Locate the cell with the specified text and output its [X, Y] center coordinate. 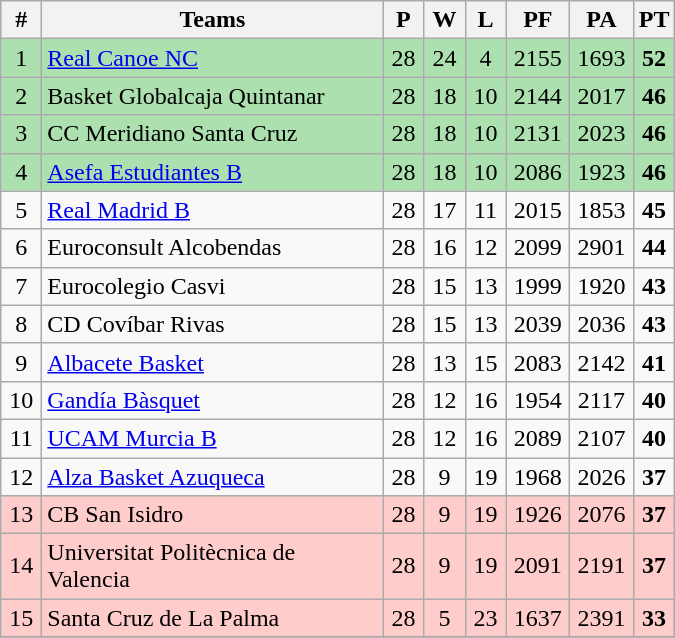
1926 [538, 515]
52 [654, 58]
Albacete Basket [212, 362]
Alza Basket Azuqueca [212, 477]
2107 [602, 438]
Euroconsult Alcobendas [212, 248]
7 [22, 286]
2089 [538, 438]
W [444, 20]
PF [538, 20]
Asefa Estudiantes B [212, 172]
17 [444, 210]
2391 [602, 618]
PA [602, 20]
PT [654, 20]
44 [654, 248]
2 [22, 96]
Eurocolegio Casvi [212, 286]
Basket Globalcaja Quintanar [212, 96]
2039 [538, 324]
2144 [538, 96]
2026 [602, 477]
CD Covíbar Rivas [212, 324]
P [404, 20]
1968 [538, 477]
Gandía Bàsquet [212, 400]
2091 [538, 566]
1923 [602, 172]
6 [22, 248]
45 [654, 210]
41 [654, 362]
2086 [538, 172]
Universitat Politècnica de Valencia [212, 566]
UCAM Murcia B [212, 438]
1 [22, 58]
23 [486, 618]
2131 [538, 134]
8 [22, 324]
CB San Isidro [212, 515]
1999 [538, 286]
Teams [212, 20]
Real Madrid B [212, 210]
1637 [538, 618]
2142 [602, 362]
24 [444, 58]
33 [654, 618]
2017 [602, 96]
2901 [602, 248]
Real Canoe NC [212, 58]
L [486, 20]
1954 [538, 400]
2155 [538, 58]
CC Meridiano Santa Cruz [212, 134]
# [22, 20]
2023 [602, 134]
2083 [538, 362]
2015 [538, 210]
1920 [602, 286]
14 [22, 566]
1693 [602, 58]
Santa Cruz de La Palma [212, 618]
3 [22, 134]
2191 [602, 566]
2117 [602, 400]
2076 [602, 515]
2036 [602, 324]
1853 [602, 210]
2099 [538, 248]
